Locate the cell with the specified text and output its (X, Y) center coordinate. 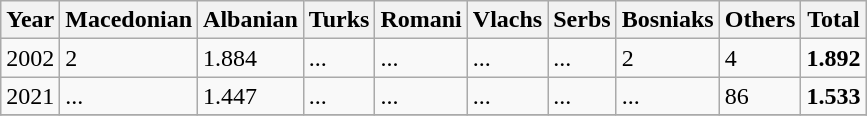
86 (760, 96)
Total (834, 20)
Macedonian (129, 20)
Vlachs (507, 20)
1.892 (834, 58)
Others (760, 20)
1.533 (834, 96)
Romani (421, 20)
Albanian (251, 20)
Bosniaks (668, 20)
1.447 (251, 96)
4 (760, 58)
2002 (30, 58)
Year (30, 20)
2021 (30, 96)
1.884 (251, 58)
Turks (339, 20)
Serbs (582, 20)
